Return (x, y) of the center of cell containing provided text 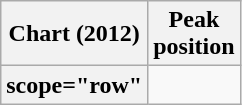
Chart (2012) (74, 34)
scope="row" (74, 85)
Peakposition (194, 34)
